Locate the cell with the specified text and output its (X, Y) center coordinate. 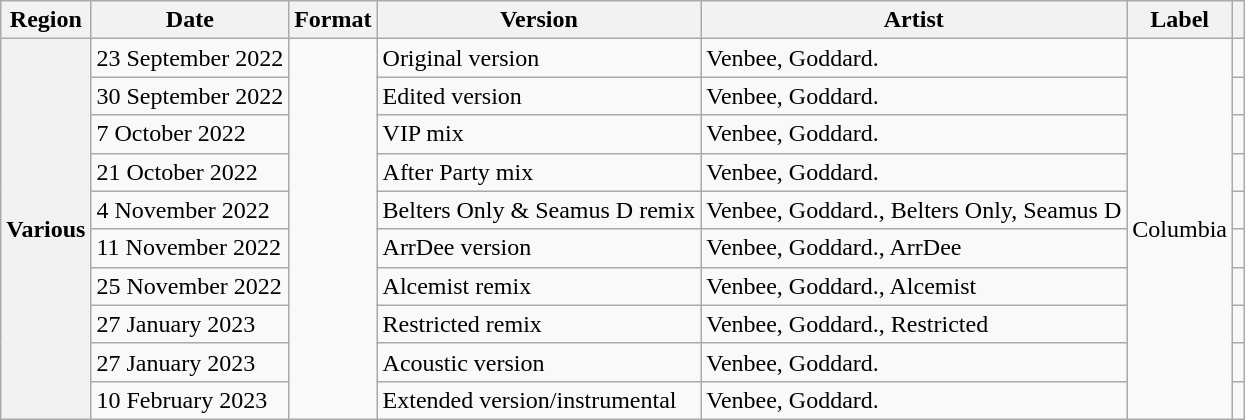
10 February 2023 (190, 400)
Restricted remix (539, 324)
Belters Only & Seamus D remix (539, 210)
Artist (914, 20)
Alcemist remix (539, 286)
30 September 2022 (190, 96)
Edited version (539, 96)
Region (46, 20)
Original version (539, 58)
Acoustic version (539, 362)
Version (539, 20)
Various (46, 230)
11 November 2022 (190, 248)
Venbee, Goddard., Belters Only, Seamus D (914, 210)
4 November 2022 (190, 210)
21 October 2022 (190, 172)
23 September 2022 (190, 58)
After Party mix (539, 172)
VIP mix (539, 134)
7 October 2022 (190, 134)
Extended version/instrumental (539, 400)
25 November 2022 (190, 286)
Venbee, Goddard., ArrDee (914, 248)
Columbia (1180, 230)
Label (1180, 20)
Format (333, 20)
Venbee, Goddard., Alcemist (914, 286)
Date (190, 20)
ArrDee version (539, 248)
Venbee, Goddard., Restricted (914, 324)
